Return (X, Y) of the center of cell containing provided text 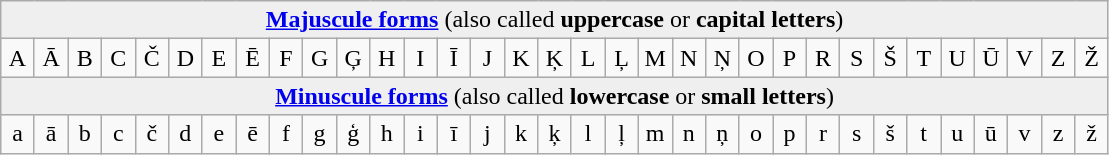
Ž (1092, 58)
V (1025, 58)
J (488, 58)
g (320, 134)
M (655, 58)
Ī (454, 58)
o (756, 134)
ē (253, 134)
L (588, 58)
O (756, 58)
ž (1092, 134)
F (286, 58)
ņ (723, 134)
p (790, 134)
z (1058, 134)
H (387, 58)
s (857, 134)
ā (51, 134)
š (890, 134)
Majuscule forms (also called uppercase or capital letters) (555, 20)
a (18, 134)
B (85, 58)
k (521, 134)
t (924, 134)
G (320, 58)
Ļ (622, 58)
Ņ (723, 58)
j (488, 134)
U (957, 58)
P (790, 58)
K (521, 58)
Ķ (555, 58)
N (689, 58)
h (387, 134)
C (118, 58)
m (655, 134)
u (957, 134)
Ū (991, 58)
Minuscule forms (also called lowercase or small letters) (555, 96)
Z (1058, 58)
Ē (253, 58)
b (85, 134)
I (421, 58)
d (186, 134)
ļ (622, 134)
e (219, 134)
Č (152, 58)
Ģ (353, 58)
f (286, 134)
T (924, 58)
Š (890, 58)
ķ (555, 134)
Ā (51, 58)
A (18, 58)
v (1025, 134)
S (857, 58)
ū (991, 134)
l (588, 134)
ī (454, 134)
č (152, 134)
ģ (353, 134)
R (823, 58)
c (118, 134)
r (823, 134)
D (186, 58)
E (219, 58)
i (421, 134)
n (689, 134)
